Determine the [x, y] coordinate at the center of the cell enclosing the given text.  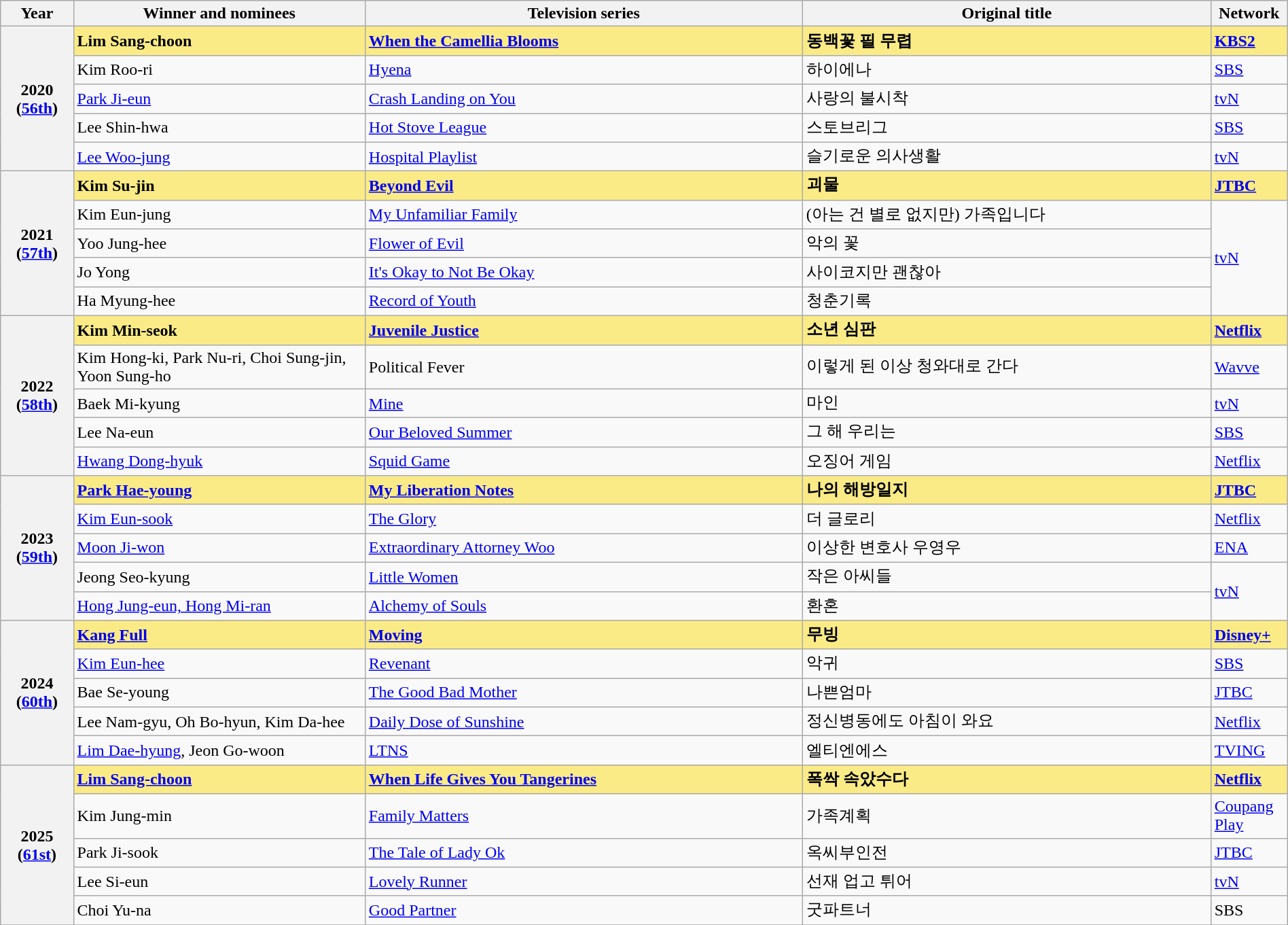
소년 심판 [1007, 330]
엘티엔에스 [1007, 750]
Moon Ji-won [219, 548]
Mine [584, 404]
Alchemy of Souls [584, 606]
오징어 게임 [1007, 461]
Kim Roo-ri [219, 69]
Jo Yong [219, 272]
Lovely Runner [584, 882]
Beyond Evil [584, 186]
스토브리그 [1007, 128]
Hospital Playlist [584, 156]
Ha Myung-hee [219, 302]
마인 [1007, 404]
Record of Youth [584, 302]
2025(61st) [37, 844]
Political Fever [584, 367]
Hyena [584, 69]
The Good Bad Mother [584, 693]
2022(58th) [37, 396]
Park Ji-sook [219, 852]
악의 꽃 [1007, 243]
Kim Jung-min [219, 816]
폭싹 속았수다 [1007, 779]
2023(59th) [37, 548]
이상한 변호사 우영우 [1007, 548]
Kim Eun-jung [219, 215]
Extraordinary Attorney Woo [584, 548]
KBS2 [1249, 41]
Lee Na-eun [219, 432]
괴물 [1007, 186]
나쁜엄마 [1007, 693]
Daily Dose of Sunshine [584, 722]
Hong Jung-eun, Hong Mi-ran [219, 606]
Park Hae-young [219, 491]
Lee Nam-gyu, Oh Bo-hyun, Kim Da-hee [219, 722]
사이코지만 괜찮아 [1007, 272]
Good Partner [584, 911]
Disney+ [1249, 635]
My Unfamiliar Family [584, 215]
Bae Se-young [219, 693]
Original title [1007, 14]
2021(57th) [37, 243]
Kim Hong-ki, Park Nu-ri, Choi Sung-jin, Yoon Sung-ho [219, 367]
Juvenile Justice [584, 330]
TVING [1249, 750]
Hwang Dong-hyuk [219, 461]
Yoo Jung-hee [219, 243]
작은 아씨들 [1007, 576]
ENA [1249, 548]
Family Matters [584, 816]
LTNS [584, 750]
Kang Full [219, 635]
청춘기록 [1007, 302]
Park Ji-eun [219, 99]
Jeong Seo-kyung [219, 576]
Kim Eun-hee [219, 663]
환혼 [1007, 606]
The Tale of Lady Ok [584, 852]
Kim Min-seok [219, 330]
Winner and nominees [219, 14]
Crash Landing on You [584, 99]
Little Women [584, 576]
Lee Woo-jung [219, 156]
더 글로리 [1007, 519]
Revenant [584, 663]
Television series [584, 14]
그 해 우리는 [1007, 432]
When Life Gives You Tangerines [584, 779]
슬기로운 의사생활 [1007, 156]
Coupang Play [1249, 816]
선재 업고 튀어 [1007, 882]
굿파트너 [1007, 911]
(아는 건 별로 없지만) 가족입니다 [1007, 215]
Lim Dae-hyung, Jeon Go-woon [219, 750]
악귀 [1007, 663]
The Glory [584, 519]
하이에나 [1007, 69]
정신병동에도 아침이 와요 [1007, 722]
동백꽃 필 무렵 [1007, 41]
Squid Game [584, 461]
무빙 [1007, 635]
사랑의 불시착 [1007, 99]
Flower of Evil [584, 243]
Kim Eun-sook [219, 519]
My Liberation Notes [584, 491]
Kim Su-jin [219, 186]
Baek Mi-kyung [219, 404]
Wavve [1249, 367]
It's Okay to Not Be Okay [584, 272]
2024(60th) [37, 693]
Year [37, 14]
2020(56th) [37, 99]
Hot Stove League [584, 128]
Lee Shin-hwa [219, 128]
When the Camellia Blooms [584, 41]
Choi Yu-na [219, 911]
나의 해방일지 [1007, 491]
가족계획 [1007, 816]
Moving [584, 635]
옥씨부인전 [1007, 852]
Our Beloved Summer [584, 432]
Network [1249, 14]
Lee Si-eun [219, 882]
이렇게 된 이상 청와대로 간다 [1007, 367]
